Scan for the cell matching the given text and deliver its (X, Y) coordinate at center. 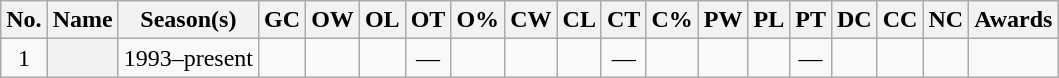
OT (428, 20)
1993–present (188, 58)
Name (82, 20)
Awards (1014, 20)
CL (579, 20)
O% (478, 20)
OW (333, 20)
PL (769, 20)
PT (811, 20)
OL (382, 20)
1 (24, 58)
CC (900, 20)
DC (854, 20)
GC (282, 20)
Season(s) (188, 20)
NC (946, 20)
C% (672, 20)
No. (24, 20)
PW (723, 20)
CW (531, 20)
CT (623, 20)
